Return the (X, Y) coordinate for the center point of the cell that contains the specified text.  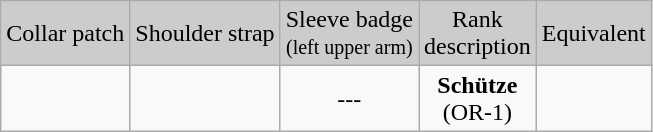
Equivalent (594, 34)
Sleeve badge(left upper arm) (349, 34)
Shoulder strap (205, 34)
--- (349, 98)
Rankdescription (477, 34)
Collar patch (66, 34)
Schütze (OR-1) (477, 98)
